Extract the (X, Y) coordinate from the center of the cell holding the provided text.  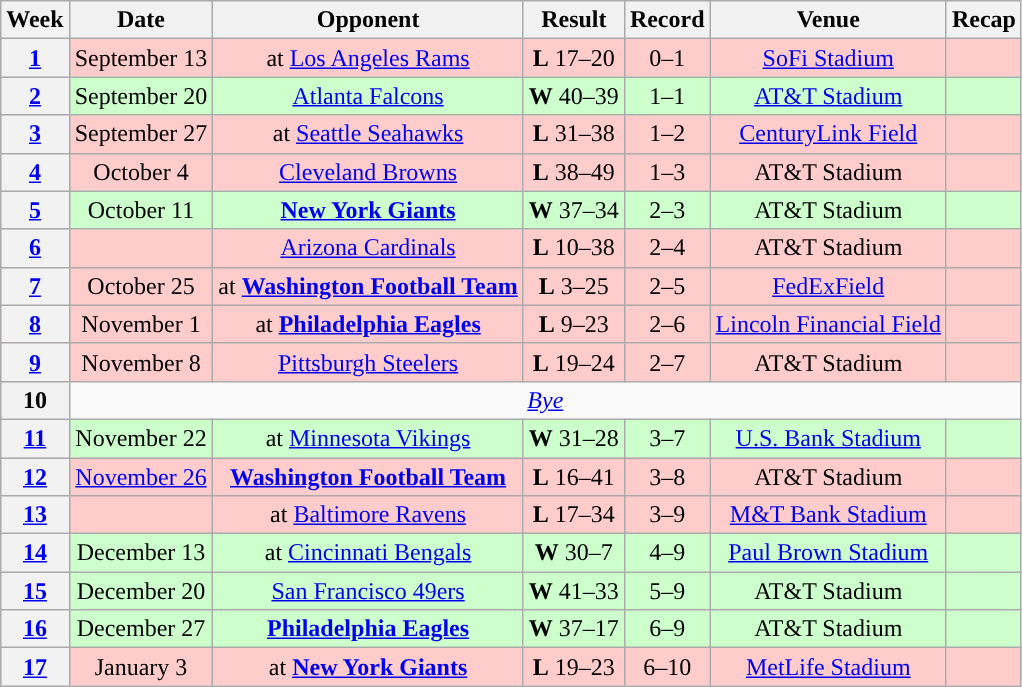
September 13 (141, 58)
September 27 (141, 134)
at Los Angeles Rams (368, 58)
L 31–38 (574, 134)
at New York Giants (368, 667)
6–10 (667, 667)
W 41–33 (574, 591)
Date (141, 20)
W 30–7 (574, 553)
3–7 (667, 438)
6 (35, 248)
L 10–38 (574, 248)
November 8 (141, 362)
CenturyLink Field (828, 134)
L 16–41 (574, 477)
3–8 (667, 477)
2–4 (667, 248)
1–1 (667, 96)
November 22 (141, 438)
10 (35, 400)
15 (35, 591)
0–1 (667, 58)
L 17–34 (574, 515)
14 (35, 553)
Lincoln Financial Field (828, 324)
November 26 (141, 477)
December 27 (141, 629)
FedExField (828, 286)
October 4 (141, 172)
W 31–28 (574, 438)
8 (35, 324)
Record (667, 20)
3–9 (667, 515)
December 20 (141, 591)
13 (35, 515)
MetLife Stadium (828, 667)
Washington Football Team (368, 477)
12 (35, 477)
2–7 (667, 362)
3 (35, 134)
2–6 (667, 324)
Bye (545, 400)
L 17–20 (574, 58)
9 (35, 362)
2–3 (667, 210)
L 19–24 (574, 362)
at Minnesota Vikings (368, 438)
Opponent (368, 20)
Cleveland Browns (368, 172)
October 25 (141, 286)
November 1 (141, 324)
New York Giants (368, 210)
Result (574, 20)
1–2 (667, 134)
September 20 (141, 96)
4–9 (667, 553)
17 (35, 667)
5 (35, 210)
Paul Brown Stadium (828, 553)
January 3 (141, 667)
Arizona Cardinals (368, 248)
December 13 (141, 553)
W 37–34 (574, 210)
at Cincinnati Bengals (368, 553)
16 (35, 629)
U.S. Bank Stadium (828, 438)
L 38–49 (574, 172)
SoFi Stadium (828, 58)
L 19–23 (574, 667)
5–9 (667, 591)
7 (35, 286)
Week (35, 20)
at Seattle Seahawks (368, 134)
Philadelphia Eagles (368, 629)
4 (35, 172)
W 37–17 (574, 629)
L 3–25 (574, 286)
2–5 (667, 286)
Venue (828, 20)
W 40–39 (574, 96)
M&T Bank Stadium (828, 515)
Atlanta Falcons (368, 96)
1–3 (667, 172)
at Philadelphia Eagles (368, 324)
Recap (984, 20)
October 11 (141, 210)
Pittsburgh Steelers (368, 362)
2 (35, 96)
at Baltimore Ravens (368, 515)
11 (35, 438)
San Francisco 49ers (368, 591)
6–9 (667, 629)
L 9–23 (574, 324)
at Washington Football Team (368, 286)
1 (35, 58)
